Output the [x, y] coordinate of the center of the cell containing the given text.  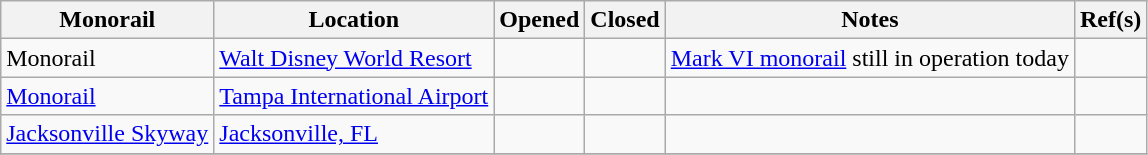
Opened [540, 20]
Jacksonville Skyway [108, 134]
Notes [870, 20]
Closed [625, 20]
Ref(s) [1110, 20]
Mark VI monorail still in operation today [870, 58]
Walt Disney World Resort [354, 58]
Tampa International Airport [354, 96]
Location [354, 20]
Jacksonville, FL [354, 134]
